Pinpoint the cell where the given text exists, returning its (x, y) midpoint coordinate. 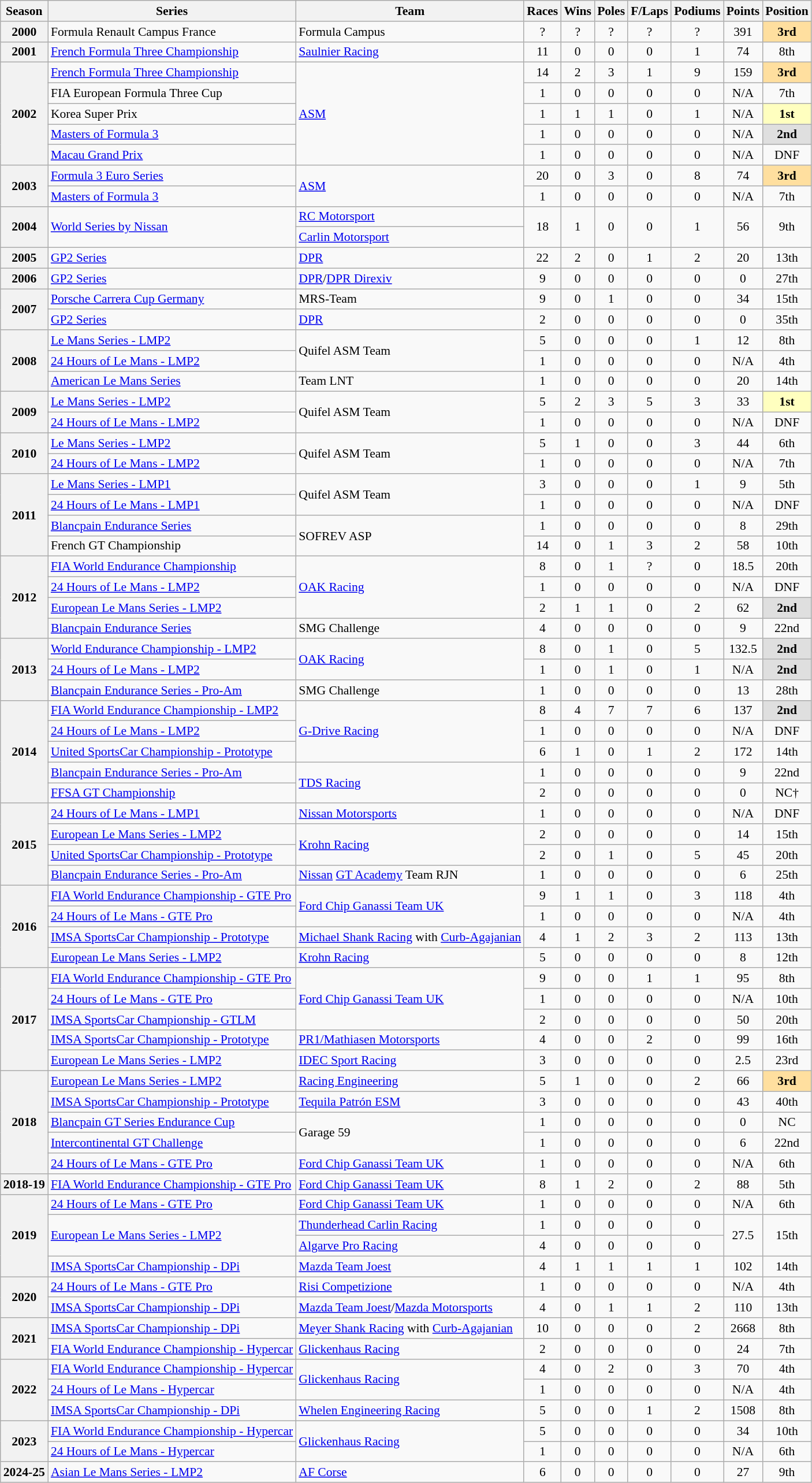
2023 (24, 1441)
IDEC Sport Racing (410, 1061)
56 (743, 226)
118 (743, 896)
PR1/Mathiasen Motorsports (410, 1040)
391 (743, 32)
2022 (24, 1390)
2013 (24, 670)
G-Drive Racing (410, 731)
70 (743, 1369)
FIA World Endurance Championship (172, 567)
27 (743, 1473)
Position (787, 11)
16th (787, 1040)
Macau Grand Prix (172, 155)
2011 (24, 515)
66 (743, 1081)
Whelen Engineering Racing (410, 1411)
2006 (24, 278)
2668 (743, 1328)
World Series by Nissan (172, 226)
2009 (24, 412)
2010 (24, 453)
2016 (24, 927)
2019 (24, 1235)
11 (542, 52)
27th (787, 278)
23rd (787, 1061)
Formula 3 Euro Series (172, 176)
Series (172, 11)
Poles (611, 11)
FIA European Formula Three Cup (172, 94)
50 (743, 1020)
Formula Renault Campus France (172, 32)
Thunderhead Carlin Racing (410, 1225)
American Le Mans Series (172, 381)
102 (743, 1266)
Tequila Patrón ESM (410, 1102)
35th (787, 320)
2020 (24, 1298)
18.5 (743, 567)
2018 (24, 1123)
18 (542, 226)
RC Motorsport (410, 217)
Intercontinental GT Challenge (172, 1143)
Podiums (698, 11)
Korea Super Prix (172, 114)
62 (743, 608)
SOFREV ASP (410, 536)
24 (743, 1349)
Nissan GT Academy Team RJN (410, 875)
Racing Engineering (410, 1081)
22 (542, 258)
40th (787, 1102)
French GT Championship (172, 546)
Team LNT (410, 381)
FFSA GT Championship (172, 793)
27.5 (743, 1235)
12 (743, 340)
2021 (24, 1338)
DPR/DPR Direxiv (410, 278)
MRS-Team (410, 299)
Season (24, 11)
Mazda Team Joest (410, 1266)
Risi Competizione (410, 1287)
2018-19 (24, 1184)
World Endurance Championship - LMP2 (172, 649)
Blancpain GT Series Endurance Cup (172, 1123)
45 (743, 855)
33 (743, 402)
29th (787, 526)
2002 (24, 114)
2007 (24, 310)
Nissan Motorsports (410, 814)
2003 (24, 186)
Wins (578, 11)
Asian Le Mans Series - LMP2 (172, 1473)
2015 (24, 845)
TDS Racing (410, 782)
58 (743, 546)
Le Mans Series - LMP1 (172, 485)
Garage 59 (410, 1132)
95 (743, 979)
2024-25 (24, 1473)
172 (743, 752)
Meyer Shank Racing with Curb-Agajanian (410, 1328)
2004 (24, 226)
2008 (24, 360)
137 (743, 711)
132.5 (743, 649)
NC† (787, 793)
FIA World Endurance Championship - LMP2 (172, 711)
Michael Shank Racing with Curb-Agajanian (410, 937)
Carlin Motorsport (410, 237)
IMSA SportsCar Championship - GTLM (172, 1020)
110 (743, 1308)
F/Laps (649, 11)
2014 (24, 752)
Porsche Carrera Cup Germany (172, 299)
113 (743, 937)
88 (743, 1184)
1508 (743, 1411)
2005 (24, 258)
2017 (24, 1020)
2012 (24, 597)
13 (743, 690)
159 (743, 73)
28th (787, 690)
NC (787, 1123)
Algarve Pro Racing (410, 1246)
Mazda Team Joest/Mazda Motorsports (410, 1308)
10 (542, 1328)
Formula Campus (410, 32)
Points (743, 11)
99 (743, 1040)
25th (787, 875)
12th (787, 958)
2000 (24, 32)
Saulnier Racing (410, 52)
2001 (24, 52)
43 (743, 1102)
Races (542, 11)
2.5 (743, 1061)
44 (743, 443)
Team (410, 11)
AF Corse (410, 1473)
